Extract the (X, Y) coordinate from the center of the cell holding the provided text.  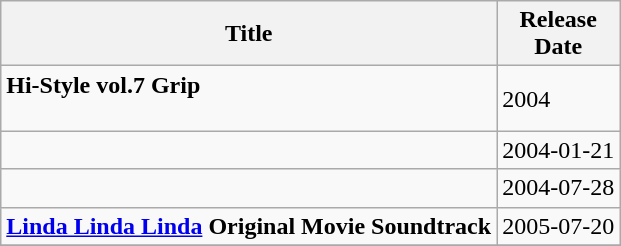
Title (249, 34)
2005-07-20 (558, 226)
2004-07-28 (558, 188)
Linda Linda Linda Original Movie Soundtrack (249, 226)
2004 (558, 98)
2004-01-21 (558, 150)
ReleaseDate (558, 34)
Hi-Style vol.7 Grip (249, 98)
